Pinpoint the cell where the given text exists, returning its [x, y] midpoint coordinate. 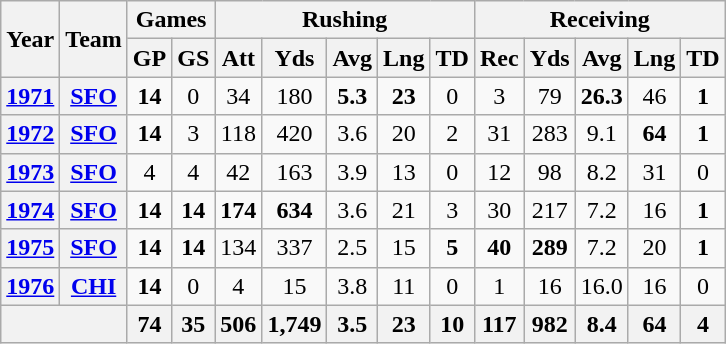
Receiving [600, 20]
GP [149, 58]
2 [452, 134]
CHI [94, 286]
1971 [30, 96]
289 [550, 248]
40 [499, 248]
30 [499, 210]
34 [238, 96]
1973 [30, 172]
16.0 [602, 286]
Year [30, 39]
Rushing [345, 20]
Team [94, 39]
98 [550, 172]
3.8 [352, 286]
3.5 [352, 324]
10 [452, 324]
12 [499, 172]
1976 [30, 286]
46 [654, 96]
174 [238, 210]
420 [294, 134]
9.1 [602, 134]
8.2 [602, 172]
1974 [30, 210]
79 [550, 96]
117 [499, 324]
5.3 [352, 96]
8.4 [602, 324]
1975 [30, 248]
118 [238, 134]
Rec [499, 58]
1,749 [294, 324]
1972 [30, 134]
21 [404, 210]
Games [170, 20]
13 [404, 172]
217 [550, 210]
134 [238, 248]
42 [238, 172]
74 [149, 324]
506 [238, 324]
163 [294, 172]
3.9 [352, 172]
Att [238, 58]
5 [452, 248]
634 [294, 210]
982 [550, 324]
283 [550, 134]
26.3 [602, 96]
GS [194, 58]
35 [194, 324]
337 [294, 248]
180 [294, 96]
2.5 [352, 248]
11 [404, 286]
